Return (X, Y) of the center of cell containing provided text 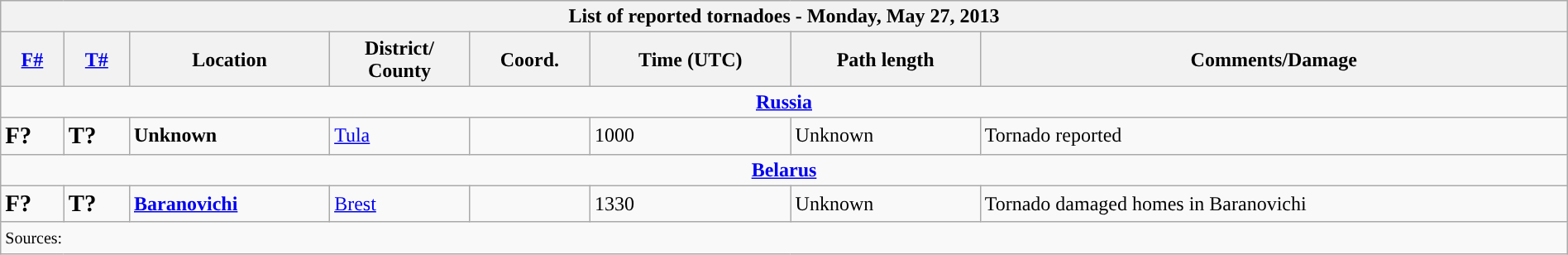
Russia (784, 102)
Path length (885, 60)
F# (32, 60)
Tula (400, 136)
List of reported tornadoes - Monday, May 27, 2013 (784, 17)
1330 (691, 204)
District/County (400, 60)
Tornado reported (1274, 136)
Baranovichi (229, 204)
Coord. (529, 60)
Brest (400, 204)
Comments/Damage (1274, 60)
Time (UTC) (691, 60)
1000 (691, 136)
Sources: (784, 238)
Tornado damaged homes in Baranovichi (1274, 204)
Belarus (784, 170)
Location (229, 60)
T# (96, 60)
